From the cell containing the given text, extract its center point as (x, y) coordinate. 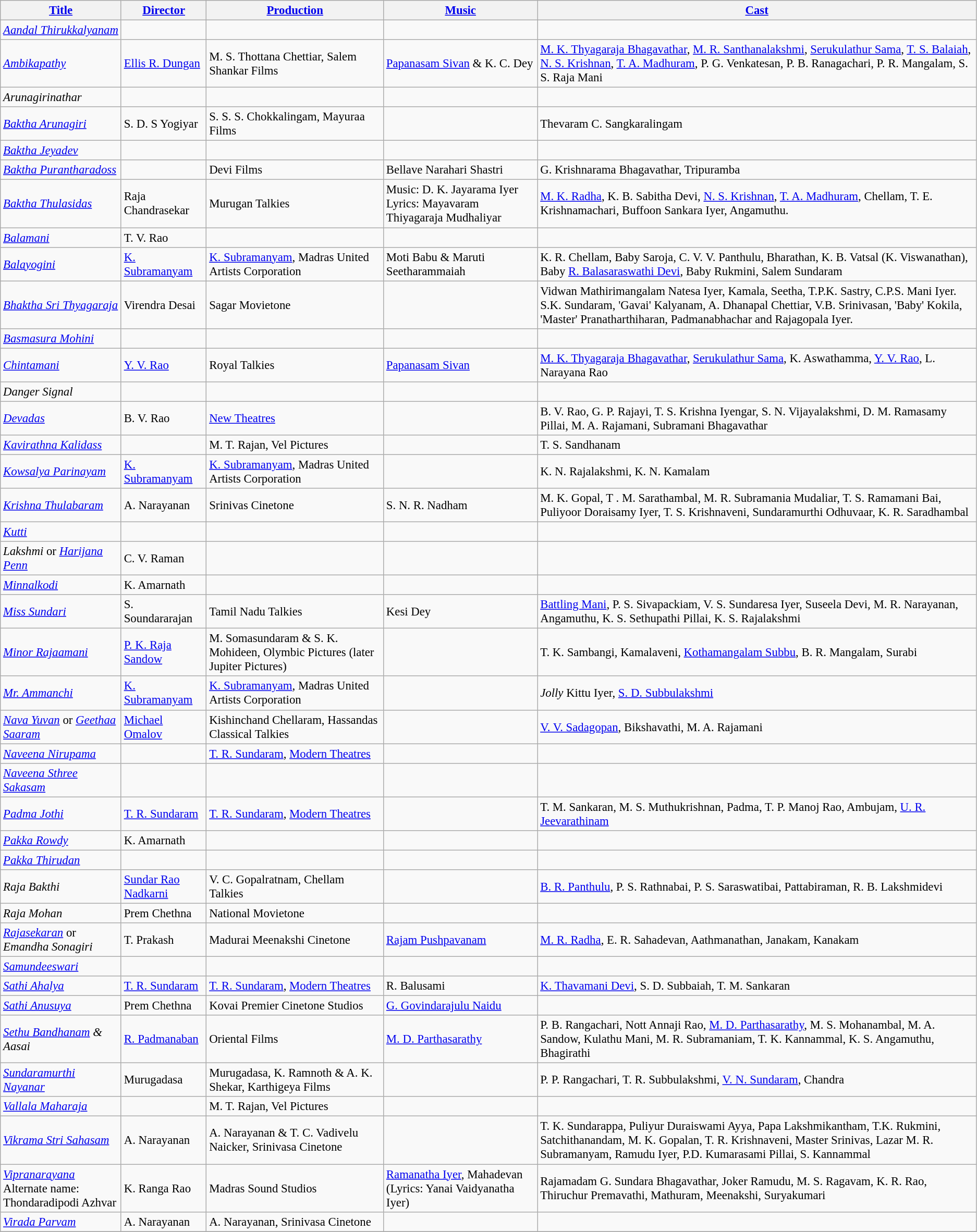
Rajamadam G. Sundara Bhagavathar, Joker Ramudu, M. S. Ragavam, K. R. Rao, Thiruchur Premavathi, Mathuram, Meenakshi, Suryakumari (757, 1188)
A. Narayanan & T. C. Vadivelu Naicker, Srinivasa Cinetone (295, 1140)
M. R. Radha, E. R. Sahadevan, Aathmanathan, Janakam, Kanakam (757, 940)
V. V. Sadagopan, Bikshavathi, M. A. Rajamani (757, 726)
Sathi Ahalya (61, 986)
Jolly Kittu Iyer, S. D. Subbulakshmi (757, 693)
T. S. Sandhanam (757, 445)
Minnalkodi (61, 585)
VipranarayanaAlternate name: Thondaradipodi Azhvar (61, 1188)
K. Ranga Rao (164, 1188)
Aandal Thirukkalyanam (61, 30)
M. K. Radha, K. B. Sabitha Devi, N. S. Krishnan, T. A. Madhuram, Chellam, T. E. Krishnamachari, Buffoon Sankara Iyer, Angamuthu. (757, 204)
V. C. Gopalratnam, Chellam Talkies (295, 887)
Music (461, 10)
S. S. S. Chokkalingam, Mayuraa Films (295, 124)
Raja Bakthi (61, 887)
Kutti (61, 532)
Pakka Rowdy (61, 841)
Kavirathna Kalidass (61, 445)
S. D. S Yogiyar (164, 124)
Raja Mohan (61, 913)
Virada Parvam (61, 1222)
New Theatres (295, 418)
Vikrama Stri Sahasam (61, 1140)
R. Padmanaban (164, 1039)
Devi Films (295, 170)
Madurai Meenakshi Cinetone (295, 940)
Sagar Movietone (295, 305)
Director (164, 10)
Samundeeswari (61, 967)
Rajasekaran or Emandha Sonagiri (61, 940)
Kesi Dey (461, 612)
B. R. Panthulu, P. S. Rathnabai, P. S. Saraswatibai, Pattabiraman, R. B. Lakshmidevi (757, 887)
Bhaktha Sri Thyagaraja (61, 305)
Lakshmi or Harijana Penn (61, 559)
Devadas (61, 418)
Kowsalya Parinayam (61, 471)
Y. V. Rao (164, 365)
Balayogini (61, 264)
Michael Omalov (164, 726)
Tamil Nadu Talkies (295, 612)
Baktha Thulasidas (61, 204)
S. N. R. Nadham (461, 506)
Baktha Purantharadoss (61, 170)
M. Somasundaram & S. K. Mohideen, Olymbic Pictures (later Jupiter Pictures) (295, 652)
Sundar Rao Nadkarni (164, 887)
Vallala Maharaja (61, 1106)
Ambikapathy (61, 64)
Rajam Pushpavanam (461, 940)
Minor Rajaamani (61, 652)
S. Soundararajan (164, 612)
Royal Talkies (295, 365)
Murugadasa (164, 1080)
Papanasam Sivan & K. C. Dey (461, 64)
Murugan Talkies (295, 204)
Basmasura Mohini (61, 338)
Production (295, 10)
Thevaram C. Sangkaralingam (757, 124)
K. N. Rajalakshmi, K. N. Kamalam (757, 471)
M. K. Thyagaraja Bhagavathar, Serukulathur Sama, K. Aswathamma, Y. V. Rao, L. Narayana Rao (757, 365)
Pakka Thirudan (61, 860)
Virendra Desai (164, 305)
Moti Babu & Maruti Seetharammaiah (461, 264)
K. Thavamani Devi, S. D. Subbaiah, T. M. Sankaran (757, 986)
Balamani (61, 238)
Ramanatha Iyer, Mahadevan (Lyrics: Yanai Vaidyanatha Iyer) (461, 1188)
G. Govindarajulu Naidu (461, 1006)
Battling Mani, P. S. Sivapackiam, V. S. Sundaresa Iyer, Suseela Devi, M. R. Narayanan, Angamuthu, K. S. Sethupathi Pillai, K. S. Rajalakshmi (757, 612)
Raja Chandrasekar (164, 204)
Bellave Narahari Shastri (461, 170)
Papanasam Sivan (461, 365)
P. P. Rangachari, T. R. Subbulakshmi, V. N. Sundaram, Chandra (757, 1080)
Oriental Films (295, 1039)
A. Narayanan, Srinivasa Cinetone (295, 1222)
Krishna Thulabaram (61, 506)
Cast (757, 10)
Chintamani (61, 365)
Miss Sundari (61, 612)
Baktha Arunagiri (61, 124)
Baktha Jeyadev (61, 151)
T. M. Sankaran, M. S. Muthukrishnan, Padma, T. P. Manoj Rao, Ambujam, U. R. Jeevarathinam (757, 814)
Arunagirinathar (61, 97)
M. D. Parthasarathy (461, 1039)
Ellis R. Dungan (164, 64)
National Movietone (295, 913)
Sethu Bandhanam & Aasai (61, 1039)
Naveena Nirupama (61, 754)
P. K. Raja Sandow (164, 652)
Padma Jothi (61, 814)
G. Krishnarama Bhagavathar, Tripuramba (757, 170)
Sathi Anusuya (61, 1006)
M. S. Thottana Chettiar, Salem Shankar Films (295, 64)
K. R. Chellam, Baby Saroja, C. V. V. Panthulu, Bharathan, K. B. Vatsal (K. Viswanathan), Baby R. Balasaraswathi Devi, Baby Rukmini, Salem Sundaram (757, 264)
Title (61, 10)
T. K. Sambangi, Kamalaveni, Kothamangalam Subbu, B. R. Mangalam, Surabi (757, 652)
Nava Yuvan or Geethaa Saaram (61, 726)
B. V. Rao (164, 418)
B. V. Rao, G. P. Rajayi, T. S. Krishna Iyengar, S. N. Vijayalakshmi, D. M. Ramasamy Pillai, M. A. Rajamani, Subramani Bhagavathar (757, 418)
Kovai Premier Cinetone Studios (295, 1006)
Danger Signal (61, 392)
T. Prakash (164, 940)
Murugadasa, K. Ramnoth & A. K. Shekar, Karthigeya Films (295, 1080)
T. V. Rao (164, 238)
C. V. Raman (164, 559)
Sundaramurthi Nayanar (61, 1080)
Madras Sound Studios (295, 1188)
Mr. Ammanchi (61, 693)
Music: D. K. Jayarama IyerLyrics: Mayavaram Thiyagaraja Mudhaliyar (461, 204)
Naveena Sthree Sakasam (61, 780)
Kishinchand Chellaram, Hassandas Classical Talkies (295, 726)
Srinivas Cinetone (295, 506)
R. Balusami (461, 986)
